Locate the cell with the specified text and output its (X, Y) center coordinate. 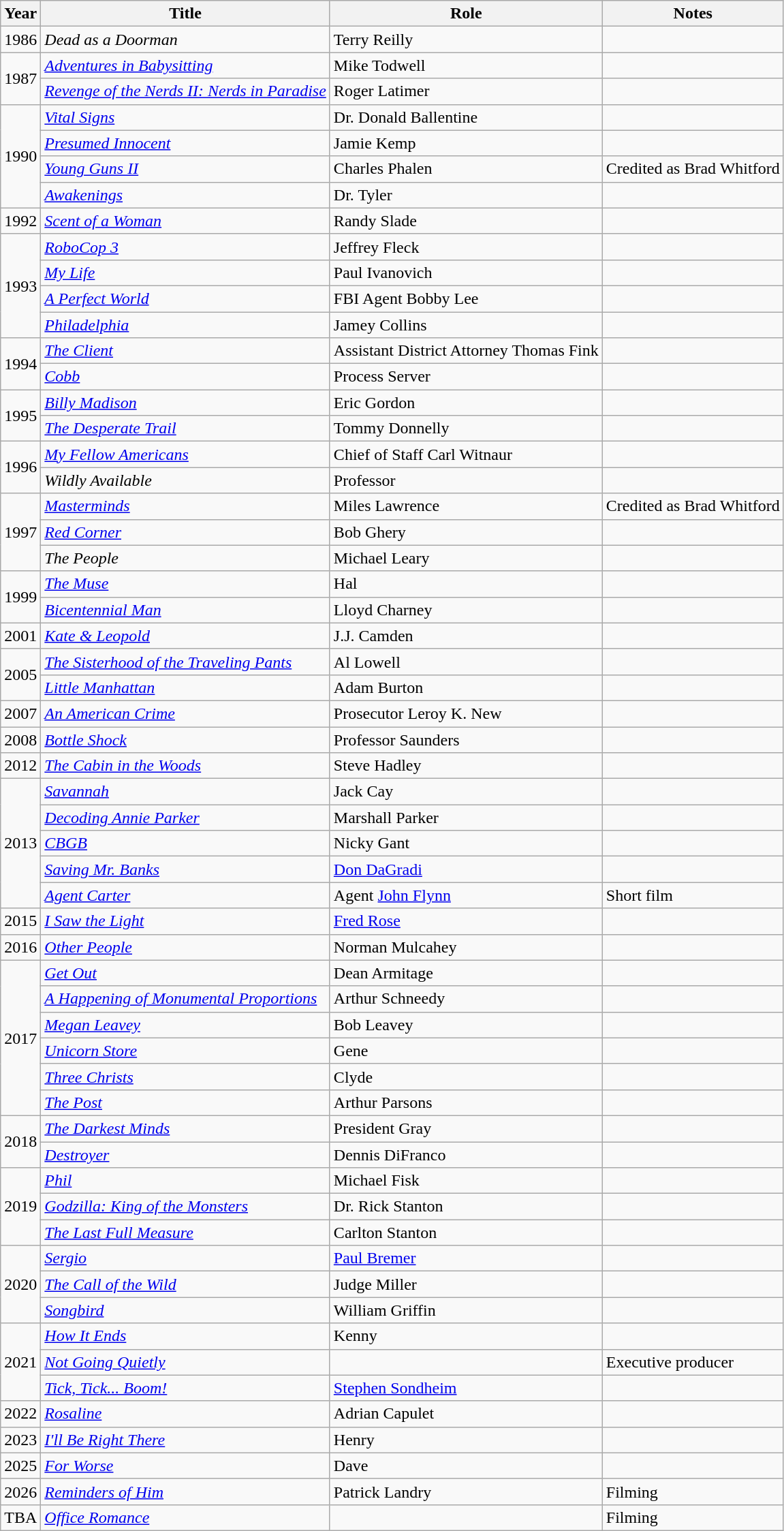
1993 (20, 285)
Tick, Tick... Boom! (185, 1388)
2007 (20, 713)
1999 (20, 597)
FBI Agent Bobby Lee (466, 298)
2008 (20, 739)
The Client (185, 351)
Dr. Donald Ballentine (466, 117)
Songbird (185, 1310)
I'll Be Right There (185, 1440)
2025 (20, 1466)
Scent of a Woman (185, 221)
Steve Hadley (466, 766)
1992 (20, 221)
Dean Armitage (466, 973)
Jamey Collins (466, 325)
Clyde (466, 1077)
Red Corner (185, 532)
Unicorn Store (185, 1051)
A Perfect World (185, 298)
Hal (466, 584)
How It Ends (185, 1336)
Nicky Gant (466, 844)
Assistant District Attorney Thomas Fink (466, 351)
2012 (20, 766)
Little Manhattan (185, 687)
Professor Saunders (466, 739)
Year (20, 14)
A Happening of Monumental Proportions (185, 999)
2026 (20, 1491)
Professor (466, 480)
My Fellow Americans (185, 454)
1996 (20, 467)
2001 (20, 636)
1987 (20, 78)
1995 (20, 416)
Adam Burton (466, 687)
Other People (185, 947)
2018 (20, 1141)
Bottle Shock (185, 739)
Saving Mr. Banks (185, 869)
Adventures in Babysitting (185, 65)
Short film (693, 895)
Patrick Landry (466, 1491)
1990 (20, 156)
The Darkest Minds (185, 1128)
Vital Signs (185, 117)
RoboCop 3 (185, 247)
Megan Leavey (185, 1025)
Jamie Kemp (466, 143)
Title (185, 14)
Presumed Innocent (185, 143)
1994 (20, 364)
2023 (20, 1440)
The Cabin in the Woods (185, 766)
Process Server (466, 377)
Stephen Sondheim (466, 1388)
Get Out (185, 973)
President Gray (466, 1128)
Don DaGradi (466, 869)
Roger Latimer (466, 91)
2022 (20, 1414)
Terry Reilly (466, 40)
Godzilla: King of the Monsters (185, 1207)
Executive producer (693, 1362)
Paul Bremer (466, 1258)
For Worse (185, 1466)
Not Going Quietly (185, 1362)
Dr. Tyler (466, 195)
Al Lowell (466, 662)
2005 (20, 675)
Philadelphia (185, 325)
Phil (185, 1181)
2017 (20, 1038)
Henry (466, 1440)
An American Crime (185, 713)
Agent John Flynn (466, 895)
I Saw the Light (185, 921)
Dead as a Doorman (185, 40)
The People (185, 558)
Bob Leavey (466, 1025)
Prosecutor Leroy K. New (466, 713)
Destroyer (185, 1155)
Arthur Schneedy (466, 999)
Kenny (466, 1336)
1986 (20, 40)
Charles Phalen (466, 169)
Office Romance (185, 1517)
CBGB (185, 844)
Mike Todwell (466, 65)
Reminders of Him (185, 1491)
Billy Madison (185, 403)
Notes (693, 14)
William Griffin (466, 1310)
Randy Slade (466, 221)
2016 (20, 947)
Revenge of the Nerds II: Nerds in Paradise (185, 91)
Cobb (185, 377)
Michael Leary (466, 558)
The Sisterhood of the Traveling Pants (185, 662)
2020 (20, 1284)
Norman Mulcahey (466, 947)
Awakenings (185, 195)
The Post (185, 1102)
1997 (20, 532)
2015 (20, 921)
The Muse (185, 584)
Rosaline (185, 1414)
Miles Lawrence (466, 506)
TBA (20, 1517)
Masterminds (185, 506)
2019 (20, 1207)
Tommy Donnelly (466, 429)
Dave (466, 1466)
Sergio (185, 1258)
Fred Rose (466, 921)
Three Christs (185, 1077)
Carlton Stanton (466, 1233)
Dennis DiFranco (466, 1155)
Michael Fisk (466, 1181)
2013 (20, 844)
Young Guns II (185, 169)
Role (466, 14)
Bob Ghery (466, 532)
Chief of Staff Carl Witnaur (466, 454)
Bicentennial Man (185, 610)
Kate & Leopold (185, 636)
Adrian Capulet (466, 1414)
Gene (466, 1051)
The Last Full Measure (185, 1233)
Judge Miller (466, 1284)
Marshall Parker (466, 818)
Decoding Annie Parker (185, 818)
Lloyd Charney (466, 610)
My Life (185, 273)
Arthur Parsons (466, 1102)
Eric Gordon (466, 403)
The Call of the Wild (185, 1284)
Paul Ivanovich (466, 273)
Agent Carter (185, 895)
Jack Cay (466, 792)
J.J. Camden (466, 636)
Jeffrey Fleck (466, 247)
Wildly Available (185, 480)
2021 (20, 1362)
Dr. Rick Stanton (466, 1207)
The Desperate Trail (185, 429)
Savannah (185, 792)
